Determine the (X, Y) coordinate at the center of the cell enclosing the given text.  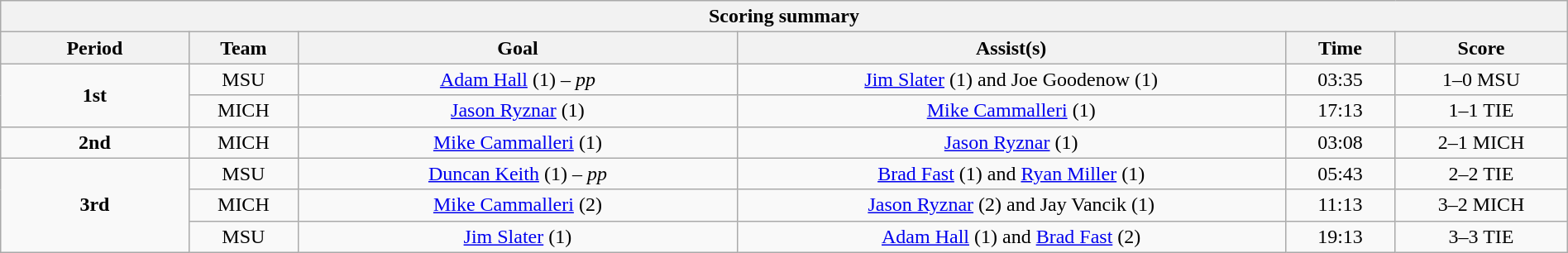
3rd (94, 205)
3–3 TIE (1481, 236)
03:35 (1340, 79)
1st (94, 95)
Scoring summary (784, 17)
1–0 MSU (1481, 79)
2–1 MICH (1481, 142)
Goal (518, 48)
17:13 (1340, 111)
2–2 TIE (1481, 174)
Assist(s) (1011, 48)
11:13 (1340, 205)
Adam Hall (1) – pp (518, 79)
Jason Ryznar (2) and Jay Vancik (1) (1011, 205)
Jim Slater (1) (518, 236)
Duncan Keith (1) – pp (518, 174)
03:08 (1340, 142)
19:13 (1340, 236)
Team (243, 48)
05:43 (1340, 174)
2nd (94, 142)
3–2 MICH (1481, 205)
1–1 TIE (1481, 111)
Score (1481, 48)
Time (1340, 48)
Mike Cammalleri (2) (518, 205)
Period (94, 48)
Adam Hall (1) and Brad Fast (2) (1011, 236)
Brad Fast (1) and Ryan Miller (1) (1011, 174)
Jim Slater (1) and Joe Goodenow (1) (1011, 79)
